Output the (X, Y) coordinate of the center of the cell containing the given text.  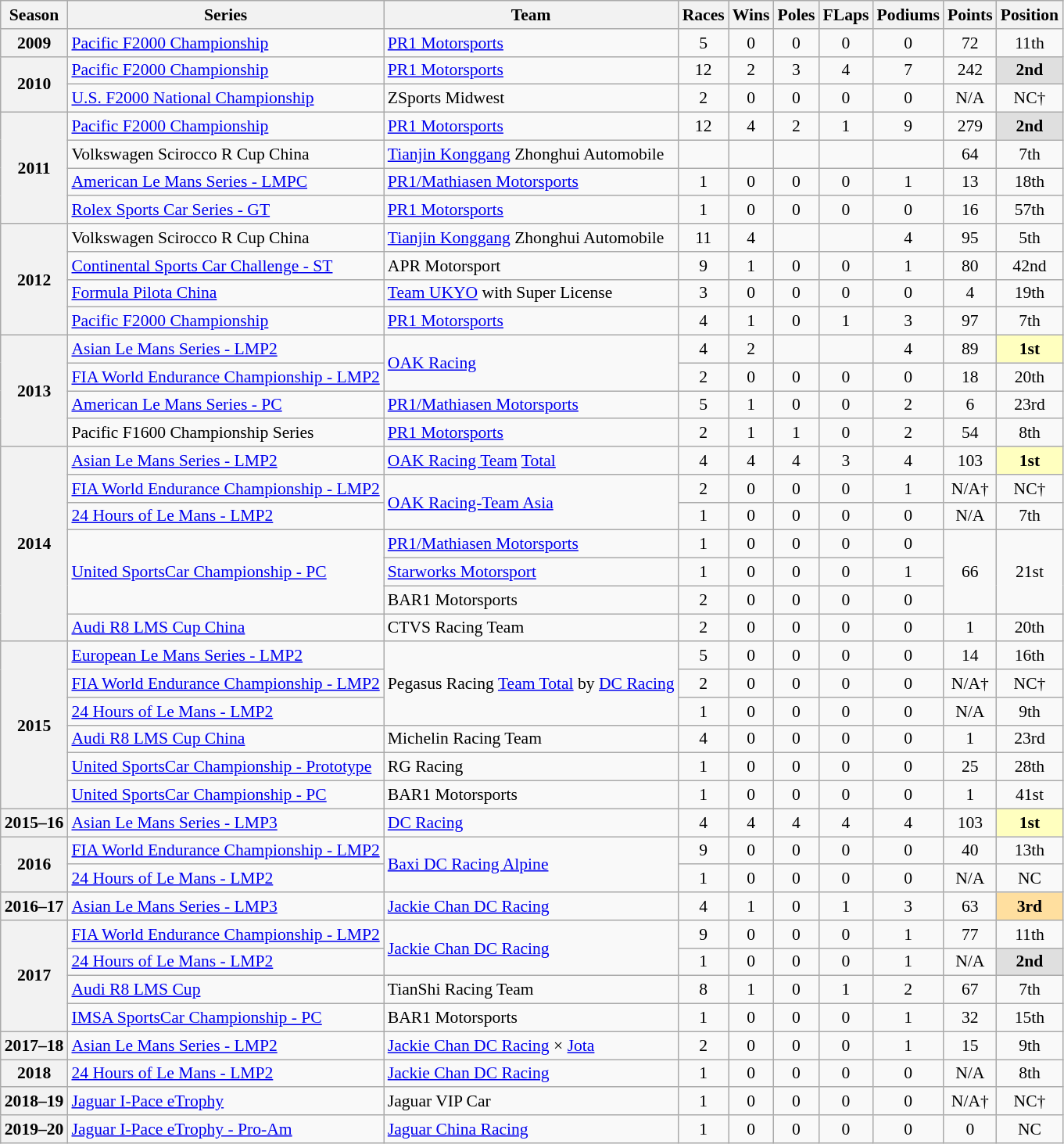
2013 (34, 391)
2009 (34, 43)
11 (704, 238)
57th (1030, 210)
13 (970, 182)
Pegasus Racing Team Total by DC Racing (532, 683)
66 (970, 572)
Jaguar I-Pace eTrophy (225, 1102)
Team (532, 15)
16 (970, 210)
Starworks Motorsport (532, 572)
16th (1030, 656)
Jaguar China Racing (532, 1129)
APR Motorsport (532, 266)
32 (970, 1018)
19th (1030, 293)
DC Racing (532, 823)
97 (970, 321)
67 (970, 990)
IMSA SportsCar Championship - PC (225, 1018)
2014 (34, 544)
Pacific F1600 Championship Series (225, 433)
7 (908, 70)
RG Racing (532, 767)
2017–18 (34, 1045)
Audi R8 LMS Cup (225, 990)
Poles (796, 15)
Team UKYO with Super License (532, 293)
18 (970, 377)
2012 (34, 279)
64 (970, 154)
Wins (751, 15)
American Le Mans Series - LMPC (225, 182)
6 (970, 405)
U.S. F2000 National Championship (225, 99)
Continental Sports Car Challenge - ST (225, 266)
2016–17 (34, 906)
95 (970, 238)
OAK Racing (532, 363)
15 (970, 1045)
Series (225, 15)
Races (704, 15)
Rolex Sports Car Series - GT (225, 210)
Jackie Chan DC Racing × Jota (532, 1045)
OAK Racing Team Total (532, 461)
2017 (34, 976)
American Le Mans Series - PC (225, 405)
European Le Mans Series - LMP2 (225, 656)
2015–16 (34, 823)
Jaguar VIP Car (532, 1102)
21st (1030, 572)
2018 (34, 1074)
279 (970, 127)
28th (1030, 767)
TianShi Racing Team (532, 990)
Season (34, 15)
242 (970, 70)
2015 (34, 726)
3rd (1030, 906)
ZSports Midwest (532, 99)
15th (1030, 1018)
8 (704, 990)
5th (1030, 238)
Podiums (908, 15)
14 (970, 656)
Baxi DC Racing Alpine (532, 865)
89 (970, 350)
13th (1030, 851)
42nd (1030, 266)
2010 (34, 84)
2019–20 (34, 1129)
72 (970, 43)
2011 (34, 168)
40 (970, 851)
Position (1030, 15)
54 (970, 433)
Jaguar I-Pace eTrophy - Pro-Am (225, 1129)
63 (970, 906)
41st (1030, 795)
Points (970, 15)
United SportsCar Championship - Prototype (225, 767)
25 (970, 767)
77 (970, 934)
18th (1030, 182)
Formula Pilota China (225, 293)
OAK Racing-Team Asia (532, 502)
CTVS Racing Team (532, 628)
2018–19 (34, 1102)
80 (970, 266)
Michelin Racing Team (532, 739)
FLaps (846, 15)
2016 (34, 865)
